Pinpoint the cell where the given text exists, returning its [x, y] midpoint coordinate. 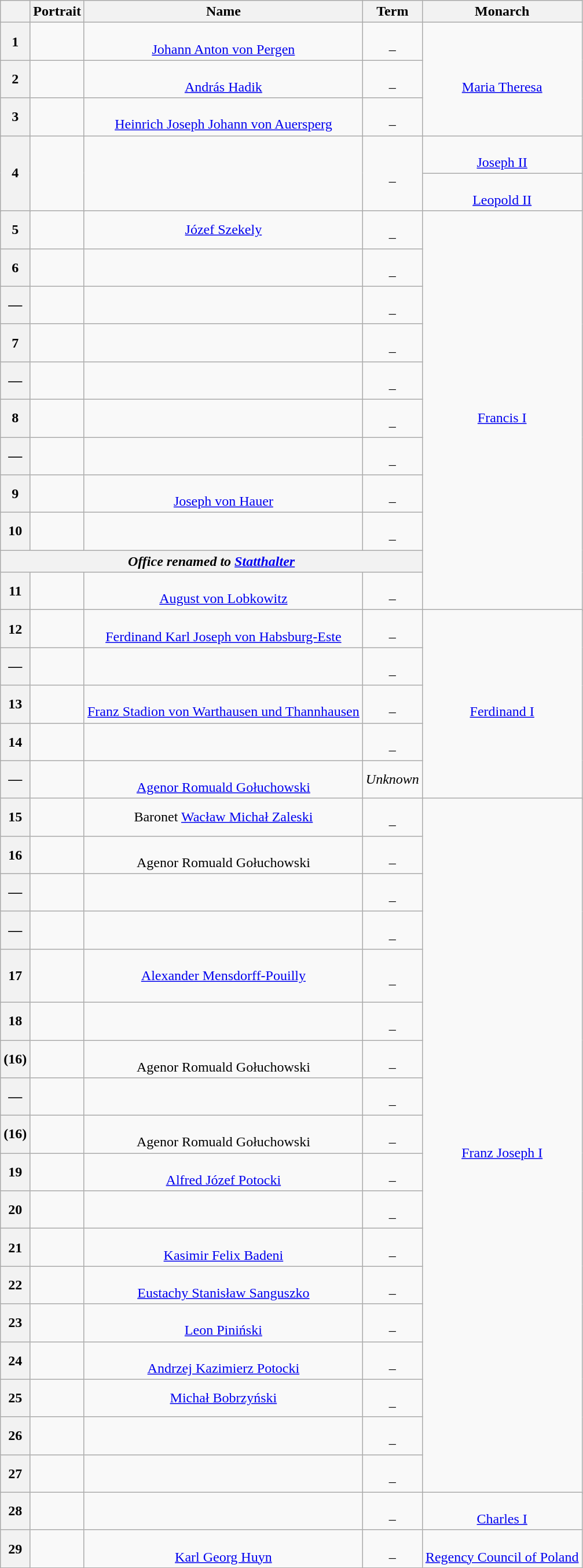
Francis I [502, 410]
9 [15, 494]
17 [15, 975]
23 [15, 1323]
7 [15, 343]
Ferdinand Karl Joseph von Habsburg-Este [223, 629]
Franz Joseph I [502, 1145]
Baronet Wacław Michał Zaleski [223, 817]
Eustachy Stanisław Sanguszko [223, 1285]
6 [15, 268]
Alexander Mensdorff-Pouilly [223, 975]
18 [15, 1021]
Joseph von Hauer [223, 494]
12 [15, 629]
25 [15, 1398]
Portrait [57, 12]
Michał Bobrzyński [223, 1398]
20 [15, 1209]
Alfred Józef Potocki [223, 1172]
Charles I [502, 1511]
Unknown [393, 780]
Karl Georg Huyn [223, 1549]
26 [15, 1435]
4 [15, 173]
Name [223, 12]
Monarch [502, 12]
August von Lobkowitz [223, 591]
27 [15, 1474]
19 [15, 1172]
Regency Council of Poland [502, 1549]
21 [15, 1248]
29 [15, 1549]
Leopold II [502, 192]
Ferdinand I [502, 704]
Johann Anton von Pergen [223, 42]
1 [15, 42]
Józef Szekely [223, 229]
8 [15, 418]
5 [15, 229]
16 [15, 855]
22 [15, 1285]
Term [393, 12]
András Hadik [223, 79]
Franz Stadion von Warthausen und Thannhausen [223, 704]
Leon Piniński [223, 1323]
Heinrich Joseph Johann von Auersperg [223, 117]
24 [15, 1360]
Joseph II [502, 154]
Office renamed to Statthalter [212, 561]
Kasimir Felix Badeni [223, 1248]
15 [15, 817]
13 [15, 704]
Maria Theresa [502, 79]
2 [15, 79]
Andrzej Kazimierz Potocki [223, 1360]
10 [15, 532]
14 [15, 741]
3 [15, 117]
28 [15, 1511]
11 [15, 591]
